From the cell containing the given text, extract its center point as [x, y] coordinate. 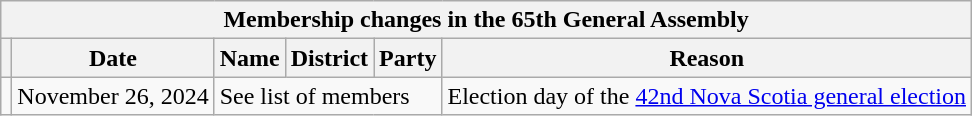
Date [113, 58]
Party [408, 58]
District [329, 58]
Election day of the 42nd Nova Scotia general election [707, 96]
Reason [707, 58]
See list of members [328, 96]
November 26, 2024 [113, 96]
Membership changes in the 65th General Assembly [486, 20]
Name [250, 58]
